Detect which cell encompasses the target text, then output its (X, Y) center coordinate. 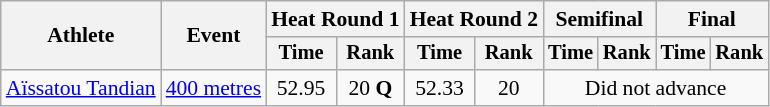
Event (214, 36)
Athlete (81, 36)
400 metres (214, 88)
Heat Round 2 (474, 19)
20 (508, 88)
Semifinal (599, 19)
Final (712, 19)
20 Q (370, 88)
Did not advance (656, 88)
52.95 (301, 88)
Aïssatou Tandian (81, 88)
Heat Round 1 (335, 19)
52.33 (440, 88)
